Return the [X, Y] coordinate for the center point of the cell that contains the specified text.  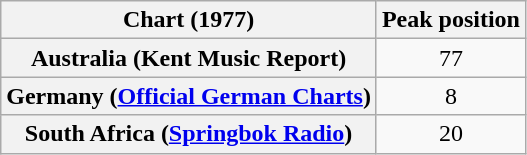
20 [450, 134]
Chart (1977) [189, 20]
Australia (Kent Music Report) [189, 58]
Germany (Official German Charts) [189, 96]
77 [450, 58]
South Africa (Springbok Radio) [189, 134]
Peak position [450, 20]
8 [450, 96]
